For the text-containing cell, return its midpoint in (X, Y) coordinate format. 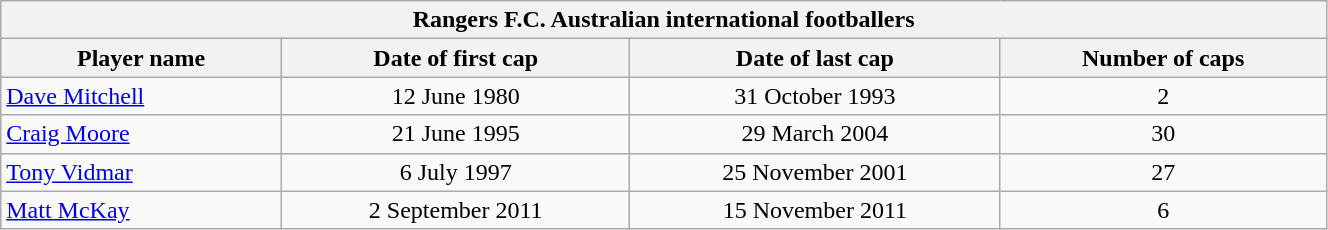
Date of first cap (456, 58)
Rangers F.C. Australian international footballers (664, 20)
Tony Vidmar (142, 172)
15 November 2011 (815, 210)
Player name (142, 58)
Date of last cap (815, 58)
Matt McKay (142, 210)
31 October 1993 (815, 96)
12 June 1980 (456, 96)
21 June 1995 (456, 134)
29 March 2004 (815, 134)
Craig Moore (142, 134)
25 November 2001 (815, 172)
27 (1164, 172)
Number of caps (1164, 58)
2 September 2011 (456, 210)
2 (1164, 96)
6 (1164, 210)
Dave Mitchell (142, 96)
6 July 1997 (456, 172)
30 (1164, 134)
